From the cell containing the given text, extract its center point as (X, Y) coordinate. 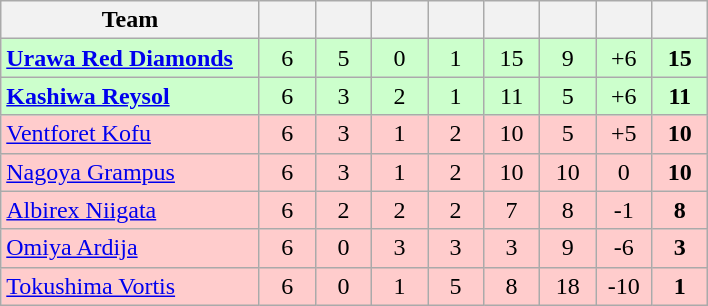
-10 (624, 286)
+5 (624, 134)
Nagoya Grampus (130, 172)
-6 (624, 248)
18 (568, 286)
7 (512, 210)
Albirex Niigata (130, 210)
-1 (624, 210)
Omiya Ardija (130, 248)
Tokushima Vortis (130, 286)
Urawa Red Diamonds (130, 58)
Team (130, 20)
Ventforet Kofu (130, 134)
Kashiwa Reysol (130, 96)
